Find where the given text appears and provide that cell's center as [x, y] coordinate. 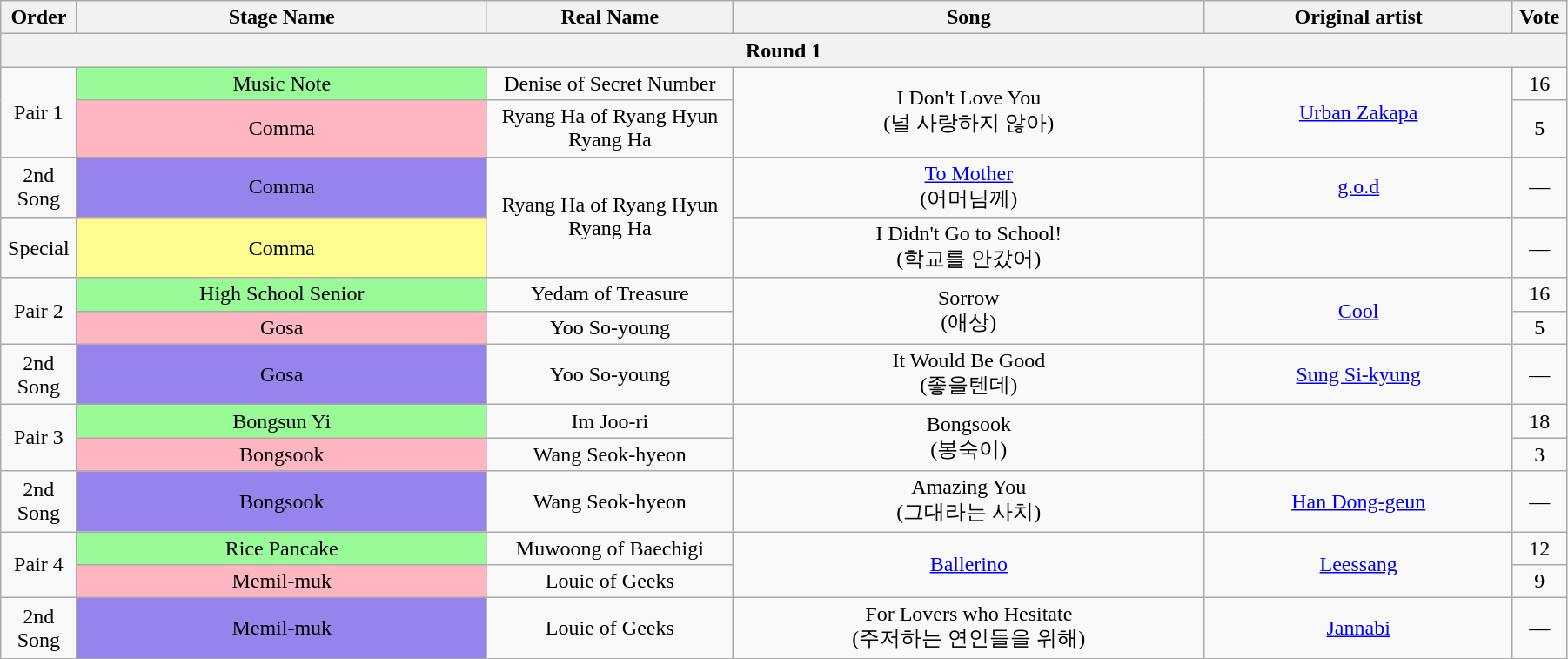
Urban Zakapa [1358, 111]
Pair 2 [38, 311]
Song [968, 17]
Music Note [282, 84]
Han Dong-geun [1358, 501]
Vote [1539, 17]
12 [1539, 548]
Original artist [1358, 17]
Special [38, 248]
Bongsook(봉숙이) [968, 438]
18 [1539, 421]
For Lovers who Hesitate(주저하는 연인들을 위해) [968, 629]
I Don't Love You(널 사랑하지 않아) [968, 111]
3 [1539, 454]
g.o.d [1358, 187]
Denise of Secret Number [609, 84]
Order [38, 17]
Jannabi [1358, 629]
Real Name [609, 17]
Pair 4 [38, 564]
Ballerino [968, 564]
Sorrow(애상) [968, 311]
Stage Name [282, 17]
Bongsun Yi [282, 421]
Round 1 [784, 50]
9 [1539, 582]
Leessang [1358, 564]
Yedam of Treasure [609, 294]
Muwoong of Baechigi [609, 548]
Sung Si-kyung [1358, 374]
I Didn't Go to School!(학교를 안갔어) [968, 248]
Pair 1 [38, 111]
Amazing You(그대라는 사치) [968, 501]
Pair 3 [38, 438]
Im Joo-ri [609, 421]
Rice Pancake [282, 548]
High School Senior [282, 294]
To Mother(어머님께) [968, 187]
It Would Be Good(좋을텐데) [968, 374]
Cool [1358, 311]
